Output the (X, Y) coordinate of the center of the cell containing the given text.  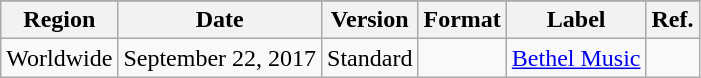
Version (370, 20)
Region (60, 20)
Format (462, 20)
Worldwide (60, 58)
Label (576, 20)
Bethel Music (576, 58)
Date (220, 20)
September 22, 2017 (220, 58)
Standard (370, 58)
Ref. (672, 20)
